Find where the given text appears and provide that cell's center as [x, y] coordinate. 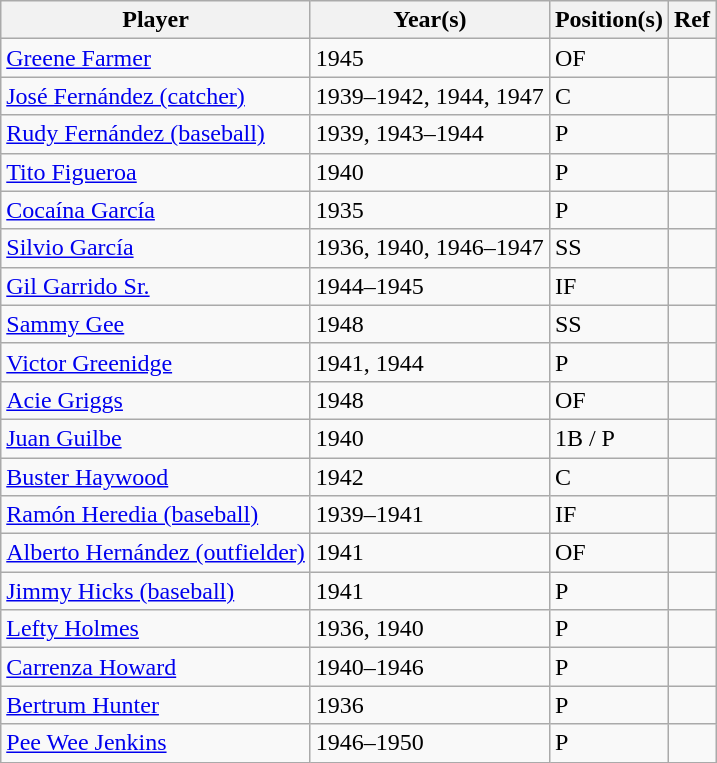
Ramón Heredia (baseball) [156, 515]
Greene Farmer [156, 58]
Lefty Holmes [156, 629]
Silvio García [156, 248]
Carrenza Howard [156, 667]
1936, 1940 [430, 629]
1935 [430, 210]
1944–1945 [430, 286]
1945 [430, 58]
Jimmy Hicks (baseball) [156, 591]
1B / P [608, 438]
Acie Griggs [156, 400]
1941, 1944 [430, 362]
Ref [692, 20]
1936 [430, 705]
Alberto Hernández (outfielder) [156, 553]
Position(s) [608, 20]
1940–1946 [430, 667]
1942 [430, 477]
1939–1942, 1944, 1947 [430, 96]
José Fernández (catcher) [156, 96]
Sammy Gee [156, 324]
Gil Garrido Sr. [156, 286]
1946–1950 [430, 743]
1939, 1943–1944 [430, 134]
Bertrum Hunter [156, 705]
Cocaína García [156, 210]
Victor Greenidge [156, 362]
Player [156, 20]
Rudy Fernández (baseball) [156, 134]
1936, 1940, 1946–1947 [430, 248]
Juan Guilbe [156, 438]
Year(s) [430, 20]
Tito Figueroa [156, 172]
Buster Haywood [156, 477]
1939–1941 [430, 515]
Pee Wee Jenkins [156, 743]
